Find where the given text appears and provide that cell's center as [X, Y] coordinate. 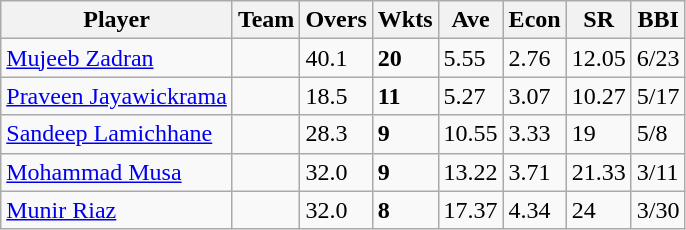
5.55 [470, 58]
5/8 [658, 134]
19 [598, 134]
8 [405, 210]
21.33 [598, 172]
SR [598, 20]
Overs [336, 20]
24 [598, 210]
4.34 [534, 210]
3/11 [658, 172]
2.76 [534, 58]
Munir Riaz [117, 210]
6/23 [658, 58]
10.27 [598, 96]
3/30 [658, 210]
Sandeep Lamichhane [117, 134]
3.07 [534, 96]
11 [405, 96]
Praveen Jayawickrama [117, 96]
3.71 [534, 172]
28.3 [336, 134]
Mohammad Musa [117, 172]
13.22 [470, 172]
5.27 [470, 96]
Player [117, 20]
Wkts [405, 20]
40.1 [336, 58]
Team [266, 20]
Ave [470, 20]
5/17 [658, 96]
3.33 [534, 134]
18.5 [336, 96]
12.05 [598, 58]
20 [405, 58]
BBI [658, 20]
Econ [534, 20]
Mujeeb Zadran [117, 58]
10.55 [470, 134]
17.37 [470, 210]
